Output the [x, y] coordinate of the center of the cell containing the given text.  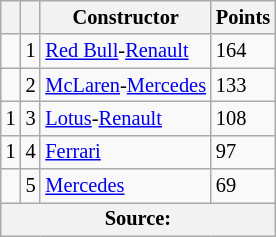
Constructor [125, 17]
McLaren-Mercedes [125, 85]
Ferrari [125, 152]
4 [31, 152]
3 [31, 118]
69 [243, 186]
5 [31, 186]
97 [243, 152]
108 [243, 118]
Red Bull-Renault [125, 51]
164 [243, 51]
Mercedes [125, 186]
Source: [138, 219]
Lotus-Renault [125, 118]
Points [243, 17]
133 [243, 85]
2 [31, 85]
